For the text-containing cell, return its midpoint in (x, y) coordinate format. 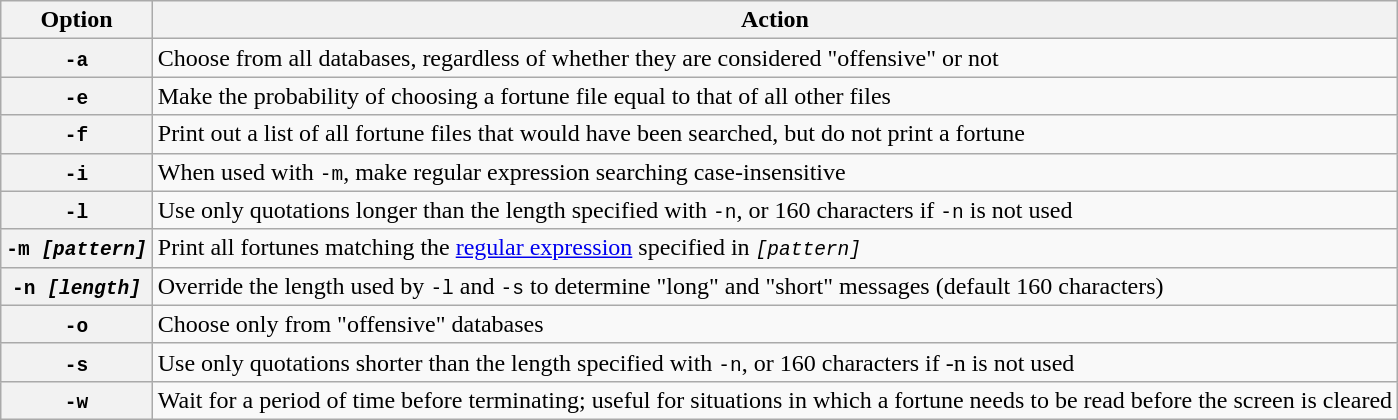
-n [length] (77, 286)
Choose from all databases, regardless of whether they are considered "offensive" or not (774, 58)
-a (77, 58)
-w (77, 400)
Option (77, 20)
Wait for a period of time before terminating; useful for situations in which a fortune needs to be read before the screen is cleared (774, 400)
-e (77, 96)
Print all fortunes matching the regular expression specified in [pattern] (774, 248)
Override the length used by -l and -s to determine "long" and "short" messages (default 160 characters) (774, 286)
-s (77, 362)
Use only quotations longer than the length specified with -n, or 160 characters if -n is not used (774, 210)
-i (77, 172)
Action (774, 20)
Choose only from "offensive" databases (774, 324)
Use only quotations shorter than the length specified with -n, or 160 characters if -n is not used (774, 362)
-f (77, 134)
-o (77, 324)
Print out a list of all fortune files that would have been searched, but do not print a fortune (774, 134)
-m [pattern] (77, 248)
Make the probability of choosing a fortune file equal to that of all other files (774, 96)
-l (77, 210)
When used with -m, make regular expression searching case-insensitive (774, 172)
